Capture the cell that displays the provided text and extract its (X, Y) central coordinate. 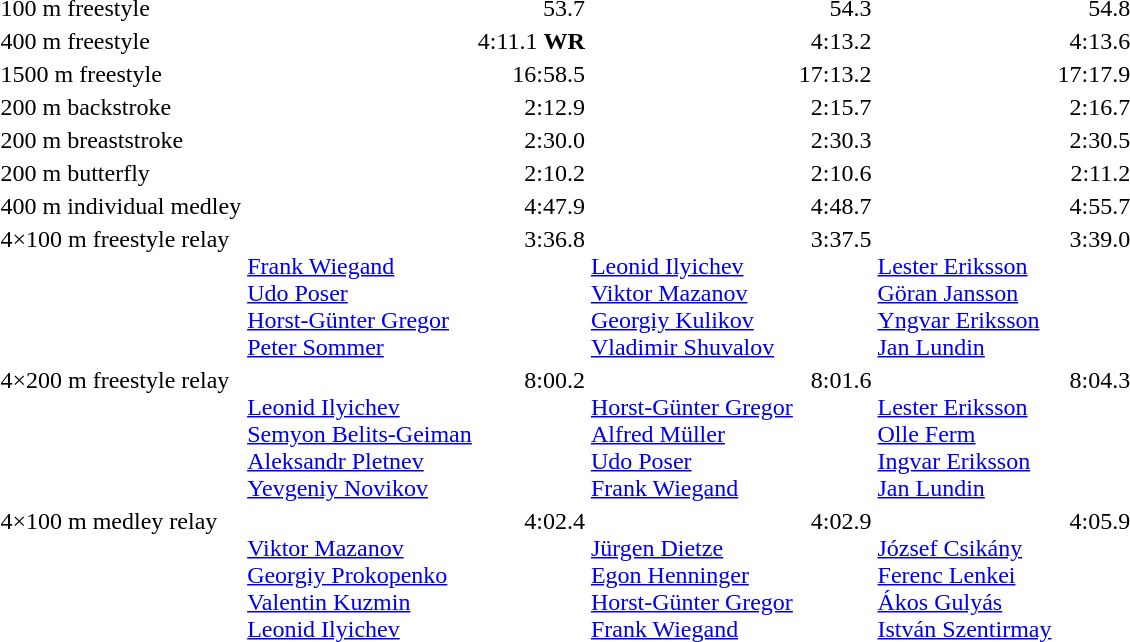
8:00.2 (531, 434)
17:13.2 (835, 74)
Frank WiegandUdo PoserHorst-Günter GregorPeter Sommer (360, 293)
4:47.9 (531, 206)
4:13.2 (835, 41)
Lester ErikssonGöran JanssonYngvar ErikssonJan Lundin (964, 293)
2:10.2 (531, 173)
16:58.5 (531, 74)
2:10.6 (835, 173)
2:12.9 (531, 107)
Leonid IlyichevSemyon Belits-GeimanAleksandr PletnevYevgeniy Novikov (360, 434)
3:36.8 (531, 293)
Horst-Günter GregorAlfred MüllerUdo PoserFrank Wiegand (692, 434)
4:11.1 WR (531, 41)
3:37.5 (835, 293)
2:15.7 (835, 107)
2:30.3 (835, 140)
8:01.6 (835, 434)
Lester ErikssonOlle FermIngvar ErikssonJan Lundin (964, 434)
4:48.7 (835, 206)
2:30.0 (531, 140)
Leonid IlyichevViktor MazanovGeorgiy KulikovVladimir Shuvalov (692, 293)
